Capture the cell that displays the provided text and extract its [X, Y] central coordinate. 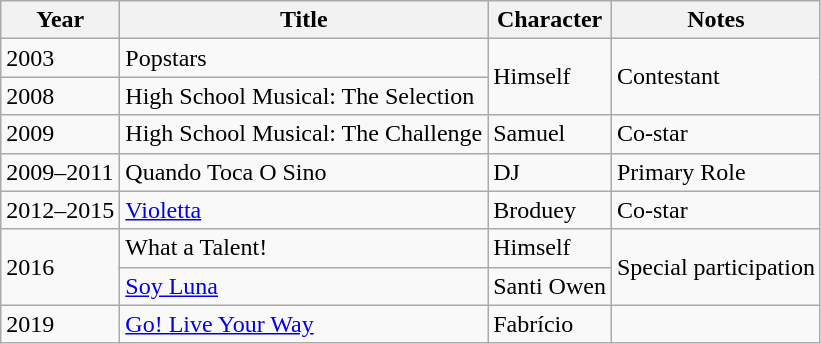
2012–2015 [60, 210]
Title [304, 20]
Notes [716, 20]
Primary Role [716, 172]
Santi Owen [550, 286]
2009–2011 [60, 172]
Year [60, 20]
Samuel [550, 134]
High School Musical: The Selection [304, 96]
Soy Luna [304, 286]
DJ [550, 172]
Special participation [716, 267]
What a Talent! [304, 248]
Character [550, 20]
Broduey [550, 210]
2009 [60, 134]
High School Musical: The Challenge [304, 134]
2003 [60, 58]
2016 [60, 267]
2019 [60, 324]
Popstars [304, 58]
Quando Toca O Sino [304, 172]
Fabrício [550, 324]
Contestant [716, 77]
Go! Live Your Way [304, 324]
Violetta [304, 210]
2008 [60, 96]
